Output the [x, y] coordinate of the center of the cell containing the given text.  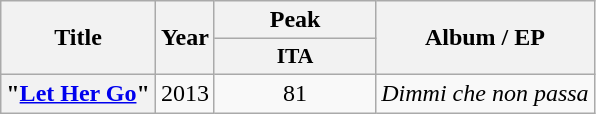
81 [294, 93]
"Let Her Go" [78, 93]
Title [78, 38]
ITA [294, 57]
2013 [184, 93]
Album / EP [485, 38]
Dimmi che non passa [485, 93]
Peak [294, 20]
Year [184, 38]
